Provide the [X, Y] coordinate of the cell's center where the given text is located.  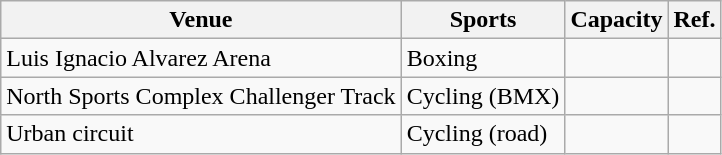
Ref. [694, 20]
Capacity [616, 20]
Venue [201, 20]
Urban circuit [201, 134]
Cycling (BMX) [483, 96]
Sports [483, 20]
North Sports Complex Challenger Track [201, 96]
Boxing [483, 58]
Cycling (road) [483, 134]
Luis Ignacio Alvarez Arena [201, 58]
